Scan for the cell matching the given text and deliver its [x, y] coordinate at center. 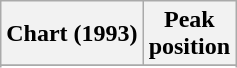
Peakposition [189, 34]
Chart (1993) [72, 34]
